Provide the [X, Y] coordinate of the cell's center where the given text is located.  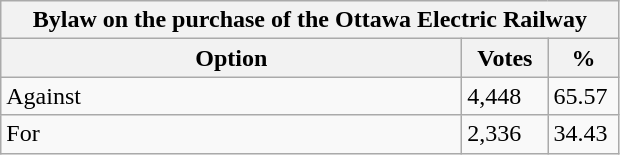
Against [232, 96]
65.57 [584, 96]
2,336 [505, 134]
Bylaw on the purchase of the Ottawa Electric Railway [310, 20]
For [232, 134]
34.43 [584, 134]
Votes [505, 58]
% [584, 58]
4,448 [505, 96]
Option [232, 58]
